Locate the cell with the specified text and output its (X, Y) center coordinate. 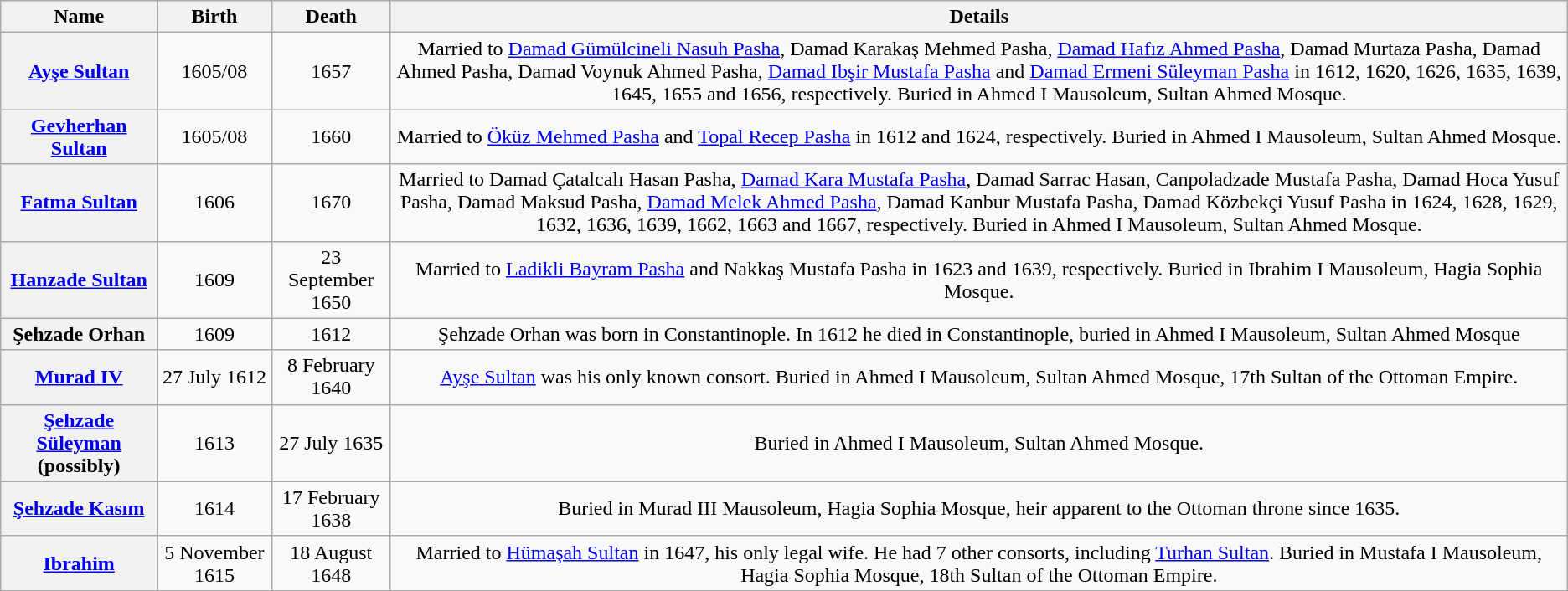
Şehzade Süleyman (possibly) (79, 443)
Hanzade Sultan (79, 280)
Buried in Ahmed I Mausoleum, Sultan Ahmed Mosque. (978, 443)
1606 (214, 203)
1612 (331, 334)
Name (79, 17)
Death (331, 17)
1614 (214, 509)
Married to Ladikli Bayram Pasha and Nakkaş Mustafa Pasha in 1623 and 1639, respectively. Buried in Ibrahim I Mausoleum, Hagia Sophia Mosque. (978, 280)
1670 (331, 203)
1657 (331, 71)
1613 (214, 443)
Murad IV (79, 377)
Fatma Sultan (79, 203)
5 November 1615 (214, 563)
Buried in Murad III Mausoleum, Hagia Sophia Mosque, heir apparent to the Ottoman throne since 1635. (978, 509)
27 July 1612 (214, 377)
8 February 1640 (331, 377)
Ayşe Sultan (79, 71)
1660 (331, 137)
18 August 1648 (331, 563)
Details (978, 17)
Birth (214, 17)
Şehzade Kasım (79, 509)
Şehzade Orhan was born in Constantinople. In 1612 he died in Constantinople, buried in Ahmed I Mausoleum, Sultan Ahmed Mosque (978, 334)
Ibrahim (79, 563)
23 September 1650 (331, 280)
Married to Öküz Mehmed Pasha and Topal Recep Pasha in 1612 and 1624, respectively. Buried in Ahmed I Mausoleum, Sultan Ahmed Mosque. (978, 137)
Gevherhan Sultan (79, 137)
27 July 1635 (331, 443)
Şehzade Orhan (79, 334)
17 February 1638 (331, 509)
Ayşe Sultan was his only known consort. Buried in Ahmed I Mausoleum, Sultan Ahmed Mosque, 17th Sultan of the Ottoman Empire. (978, 377)
